Determine the (x, y) coordinate at the center of the cell enclosing the given text.  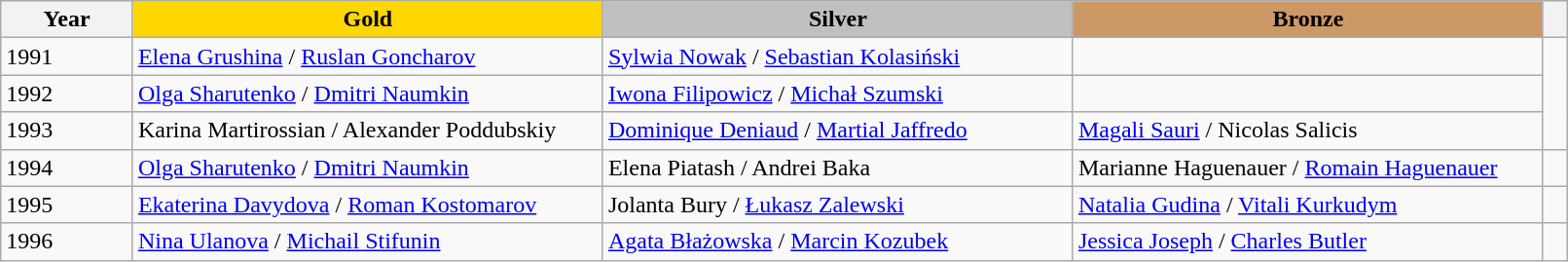
Magali Sauri / Nicolas Salicis (1308, 131)
1991 (67, 56)
Ekaterina Davydova / Roman Kostomarov (368, 205)
1992 (67, 94)
Bronze (1308, 19)
Natalia Gudina / Vitali Kurkudym (1308, 205)
Jolanta Bury / Łukasz Zalewski (837, 205)
1993 (67, 131)
Agata Błażowska / Marcin Kozubek (837, 242)
1994 (67, 168)
Marianne Haguenauer / Romain Haguenauer (1308, 168)
Elena Grushina / Ruslan Goncharov (368, 56)
Gold (368, 19)
Dominique Deniaud / Martial Jaffredo (837, 131)
Iwona Filipowicz / Michał Szumski (837, 94)
Karina Martirossian / Alexander Poddubskiy (368, 131)
1996 (67, 242)
Sylwia Nowak / Sebastian Kolasiński (837, 56)
Year (67, 19)
1995 (67, 205)
Elena Piatash / Andrei Baka (837, 168)
Silver (837, 19)
Jessica Joseph / Charles Butler (1308, 242)
Nina Ulanova / Michail Stifunin (368, 242)
